Search for the cell housing the specified text and yield its (X, Y) center coordinate. 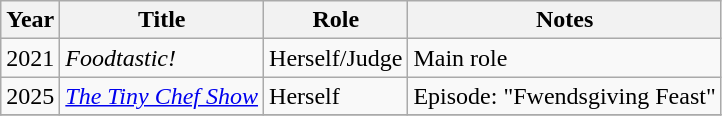
Year (30, 20)
Main role (564, 58)
Episode: "Fwendsgiving Feast" (564, 96)
2021 (30, 58)
Notes (564, 20)
Role (336, 20)
Title (162, 20)
The Tiny Chef Show (162, 96)
Foodtastic! (162, 58)
Herself/Judge (336, 58)
2025 (30, 96)
Herself (336, 96)
